Locate the cell with the specified text and output its [X, Y] center coordinate. 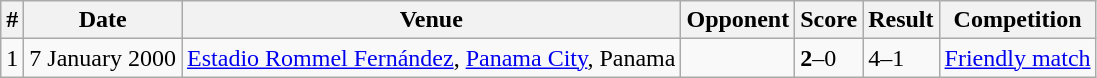
Date [103, 20]
Opponent [738, 20]
4–1 [901, 58]
Result [901, 20]
2–0 [829, 58]
Friendly match [1018, 58]
Score [829, 20]
# [12, 20]
Competition [1018, 20]
7 January 2000 [103, 58]
Venue [432, 20]
1 [12, 58]
Estadio Rommel Fernández, Panama City, Panama [432, 58]
